From the cell containing the given text, extract its center point as (X, Y) coordinate. 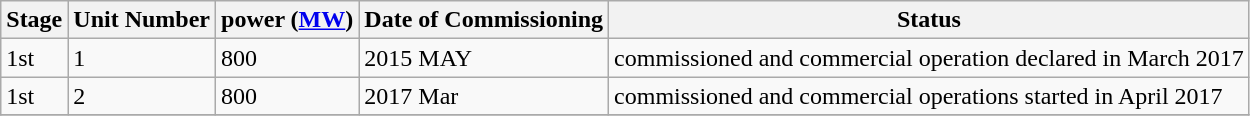
Status (930, 20)
2015 MAY (484, 58)
Date of Commissioning (484, 20)
commissioned and commercial operation declared in March 2017 (930, 58)
1 (142, 58)
2 (142, 96)
Stage (34, 20)
power (MW) (288, 20)
2017 Mar (484, 96)
commissioned and commercial operations started in April 2017 (930, 96)
Unit Number (142, 20)
